Find where the given text appears and provide that cell's center as (X, Y) coordinate. 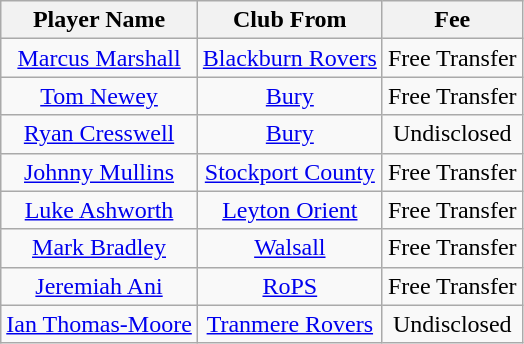
Tom Newey (100, 96)
Blackburn Rovers (290, 58)
Luke Ashworth (100, 210)
Ryan Cresswell (100, 134)
Leyton Orient (290, 210)
Ian Thomas-Moore (100, 324)
Club From (290, 20)
Marcus Marshall (100, 58)
Mark Bradley (100, 248)
Jeremiah Ani (100, 286)
RoPS (290, 286)
Tranmere Rovers (290, 324)
Walsall (290, 248)
Player Name (100, 20)
Fee (452, 20)
Stockport County (290, 172)
Johnny Mullins (100, 172)
